Output the (x, y) coordinate of the center of the cell containing the given text.  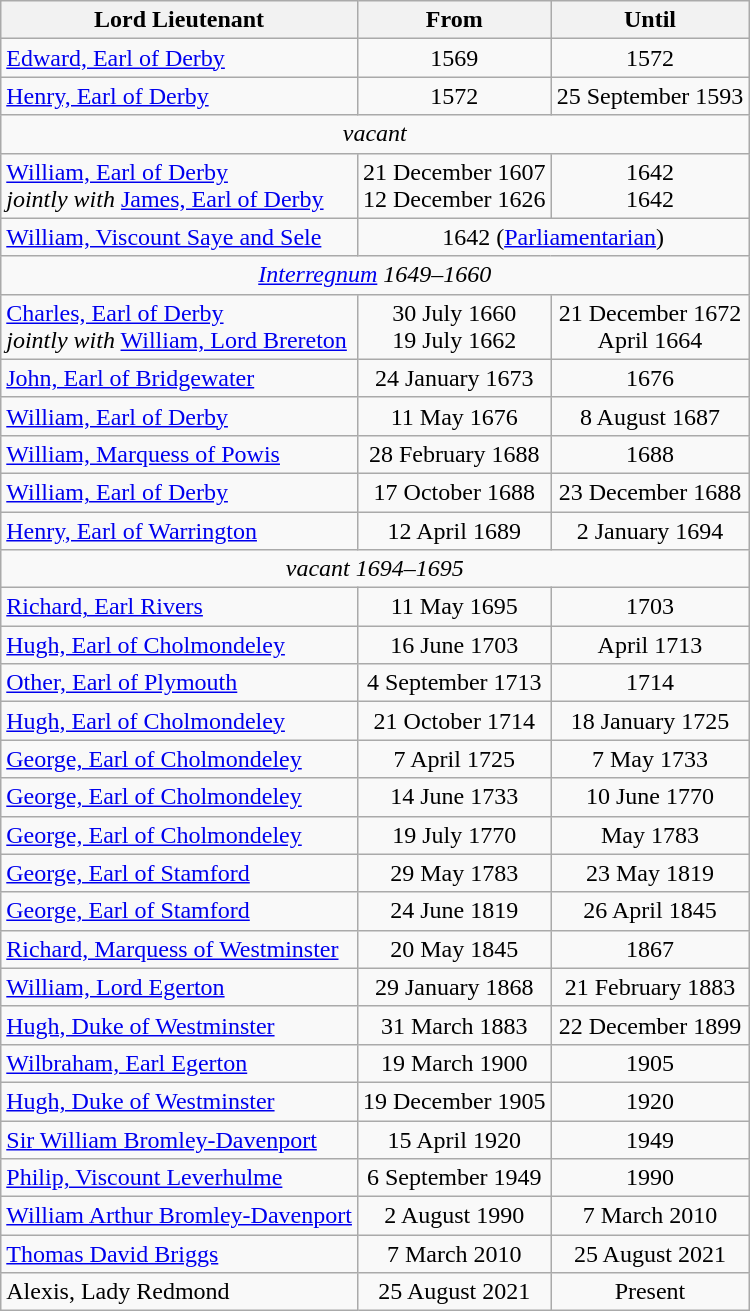
10 June 1770 (650, 797)
11 May 1676 (454, 416)
1867 (650, 949)
2 August 1990 (454, 1216)
Lord Lieutenant (180, 20)
1688 (650, 454)
15 April 1920 (454, 1139)
8 August 1687 (650, 416)
Richard, Earl Rivers (180, 607)
May 1783 (650, 835)
John, Earl of Bridgewater (180, 378)
21 December 1672April 1664 (650, 326)
19 July 1770 (454, 835)
1949 (650, 1139)
21 October 1714 (454, 721)
1676 (650, 378)
Richard, Marquess of Westminster (180, 949)
19 December 1905 (454, 1101)
12 April 1689 (454, 531)
Henry, Earl of Derby (180, 96)
William Arthur Bromley-Davenport (180, 1216)
4 September 1713 (454, 683)
16421642 (650, 186)
23 May 1819 (650, 873)
28 February 1688 (454, 454)
Thomas David Briggs (180, 1254)
William, Earl of Derby jointly with James, Earl of Derby (180, 186)
31 March 1883 (454, 1025)
30 July 166019 July 1662 (454, 326)
William, Viscount Saye and Sele (180, 237)
18 January 1725 (650, 721)
21 December 160712 December 1626 (454, 186)
26 April 1845 (650, 911)
16 June 1703 (454, 645)
6 September 1949 (454, 1178)
11 May 1695 (454, 607)
21 February 1883 (650, 987)
29 January 1868 (454, 987)
29 May 1783 (454, 873)
17 October 1688 (454, 492)
24 June 1819 (454, 911)
Charles, Earl of Derby jointly with William, Lord Brereton (180, 326)
Henry, Earl of Warrington (180, 531)
2 January 1694 (650, 531)
Wilbraham, Earl Egerton (180, 1063)
vacant 1694–1695 (375, 569)
20 May 1845 (454, 949)
Present (650, 1292)
William, Lord Egerton (180, 987)
1990 (650, 1178)
Alexis, Lady Redmond (180, 1292)
1569 (454, 58)
23 December 1688 (650, 492)
Edward, Earl of Derby (180, 58)
April 1713 (650, 645)
1703 (650, 607)
Philip, Viscount Leverhulme (180, 1178)
1714 (650, 683)
From (454, 20)
19 March 1900 (454, 1063)
vacant (375, 134)
1905 (650, 1063)
22 December 1899 (650, 1025)
Until (650, 20)
7 May 1733 (650, 759)
25 September 1593 (650, 96)
7 April 1725 (454, 759)
14 June 1733 (454, 797)
William, Marquess of Powis (180, 454)
Other, Earl of Plymouth (180, 683)
24 January 1673 (454, 378)
1642 (Parliamentarian) (552, 237)
Interregnum 1649–1660 (375, 275)
Sir William Bromley-Davenport (180, 1139)
1920 (650, 1101)
